Detect which cell encompasses the target text, then output its (x, y) center coordinate. 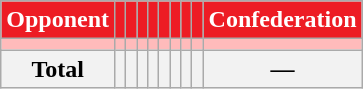
— (282, 69)
Opponent (58, 20)
Confederation (282, 20)
Total (58, 69)
